Provide the (x, y) coordinate of the cell's center where the given text is located.  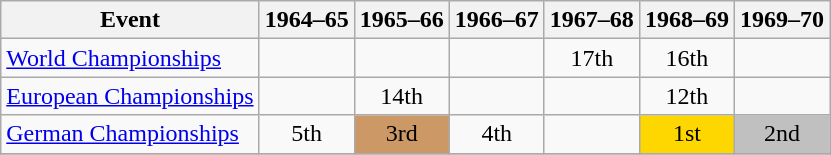
16th (686, 58)
12th (686, 96)
Event (130, 20)
World Championships (130, 58)
1967–68 (592, 20)
1965–66 (402, 20)
17th (592, 58)
4th (496, 134)
1966–67 (496, 20)
German Championships (130, 134)
1969–70 (782, 20)
European Championships (130, 96)
2nd (782, 134)
1964–65 (306, 20)
3rd (402, 134)
1st (686, 134)
5th (306, 134)
14th (402, 96)
1968–69 (686, 20)
